Search for the cell housing the specified text and yield its [x, y] center coordinate. 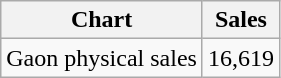
16,619 [240, 58]
Chart [102, 20]
Sales [240, 20]
Gaon physical sales [102, 58]
